Search for the cell housing the specified text and yield its (X, Y) center coordinate. 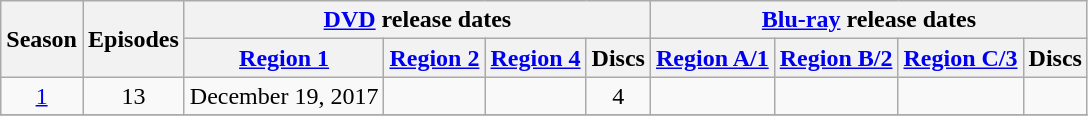
Season (42, 39)
Region 2 (434, 58)
Region C/3 (960, 58)
Episodes (133, 39)
Region B/2 (836, 58)
December 19, 2017 (284, 96)
13 (133, 96)
Region A/1 (712, 58)
1 (42, 96)
Region 4 (536, 58)
Blu-ray release dates (868, 20)
DVD release dates (417, 20)
4 (618, 96)
Region 1 (284, 58)
